Provide the [X, Y] coordinate of the cell's center where the given text is located.  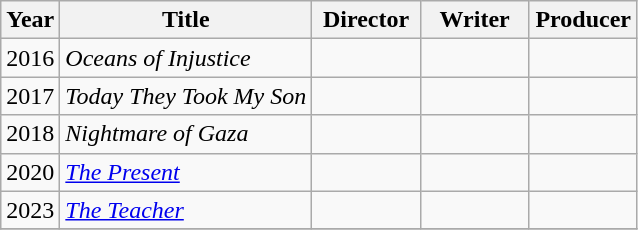
Writer [474, 20]
Year [30, 20]
2018 [30, 134]
Title [186, 20]
Director [366, 20]
2017 [30, 96]
Nightmare of Gaza [186, 134]
2016 [30, 58]
Oceans of Injustice [186, 58]
Producer [584, 20]
2020 [30, 172]
Today They Took My Son [186, 96]
The Present [186, 172]
2023 [30, 210]
The Teacher [186, 210]
